Search for the cell housing the specified text and yield its (X, Y) center coordinate. 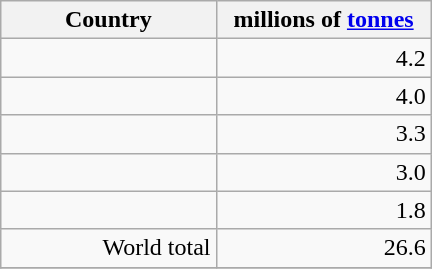
Country (108, 20)
millions of tonnes (324, 20)
26.6 (324, 248)
3.0 (324, 172)
3.3 (324, 134)
4.2 (324, 58)
1.8 (324, 210)
World total (108, 248)
4.0 (324, 96)
